Determine the [X, Y] coordinate at the center of the cell enclosing the given text.  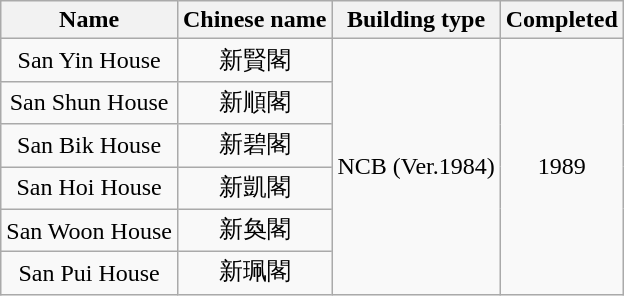
新碧閣 [254, 146]
Completed [562, 20]
Name [90, 20]
San Hoi House [90, 188]
San Shun House [90, 102]
新賢閣 [254, 60]
Building type [416, 20]
Chinese name [254, 20]
San Yin House [90, 60]
San Woon House [90, 230]
新順閣 [254, 102]
新凱閣 [254, 188]
NCB (Ver.1984) [416, 166]
San Pui House [90, 274]
新珮閣 [254, 274]
新奐閣 [254, 230]
San Bik House [90, 146]
1989 [562, 166]
